Determine the [X, Y] coordinate at the center of the cell enclosing the given text.  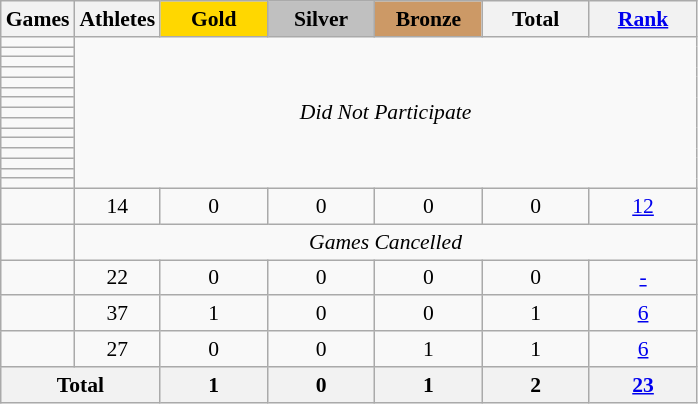
- [642, 278]
12 [642, 207]
2 [536, 385]
22 [117, 278]
27 [117, 349]
Bronze [428, 19]
Did Not Participate [385, 113]
Athletes [117, 19]
Games [38, 19]
Silver [320, 19]
Gold [214, 19]
Rank [642, 19]
23 [642, 385]
37 [117, 314]
14 [117, 207]
Games Cancelled [385, 242]
